Output the [x, y] coordinate of the center of the cell containing the given text.  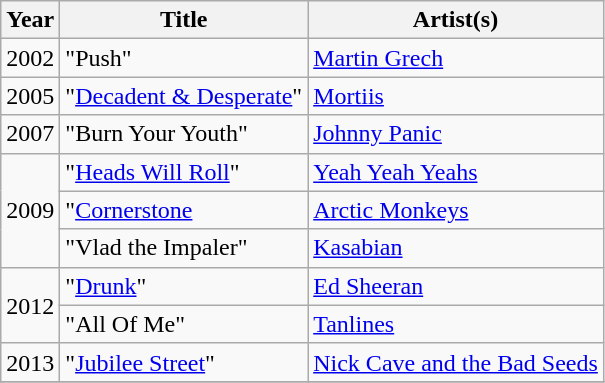
"Drunk" [184, 286]
"Decadent & Desperate" [184, 96]
Yeah Yeah Yeahs [456, 172]
"Jubilee Street" [184, 362]
"All Of Me" [184, 324]
"Heads Will Roll" [184, 172]
"Cornerstone [184, 210]
"Push" [184, 58]
2012 [30, 305]
2013 [30, 362]
"Burn Your Youth" [184, 134]
Year [30, 20]
2009 [30, 210]
Tanlines [456, 324]
Mortiis [456, 96]
Martin Grech [456, 58]
Johnny Panic [456, 134]
2005 [30, 96]
2007 [30, 134]
Title [184, 20]
Artist(s) [456, 20]
Kasabian [456, 248]
Nick Cave and the Bad Seeds [456, 362]
Arctic Monkeys [456, 210]
2002 [30, 58]
"Vlad the Impaler" [184, 248]
Ed Sheeran [456, 286]
